For the text-containing cell, return its midpoint in [X, Y] coordinate format. 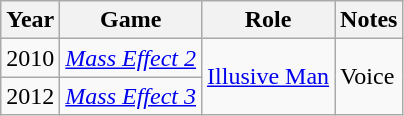
Voice [369, 77]
Illusive Man [268, 77]
Notes [369, 20]
Role [268, 20]
Mass Effect 2 [131, 58]
2010 [30, 58]
Mass Effect 3 [131, 96]
Game [131, 20]
2012 [30, 96]
Year [30, 20]
